Search for the cell housing the specified text and yield its [X, Y] center coordinate. 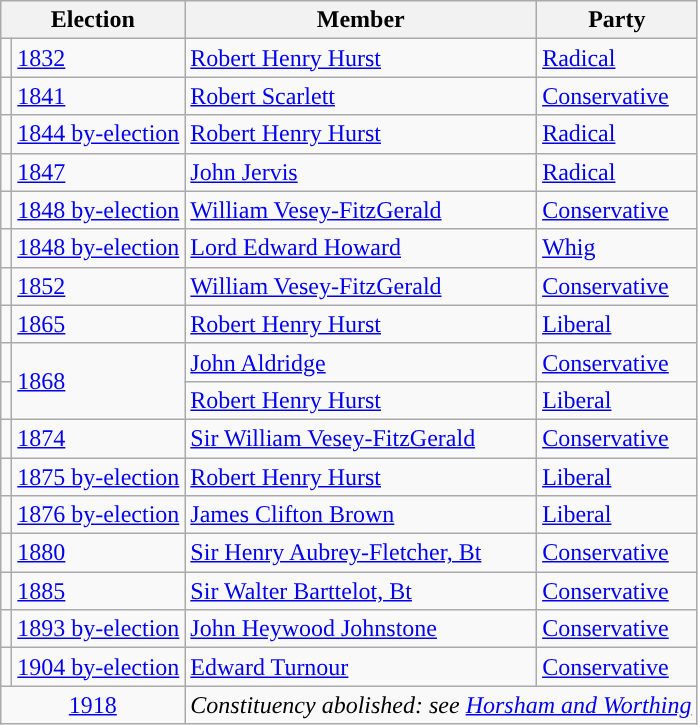
Member [361, 20]
1844 by-election [98, 134]
1868 [98, 381]
John Aldridge [361, 362]
Edward Turnour [361, 667]
1865 [98, 324]
John Jervis [361, 172]
Election [93, 20]
Sir Henry Aubrey-Fletcher, Bt [361, 553]
Constituency abolished: see Horsham and Worthing [441, 705]
1841 [98, 96]
Sir William Vesey-FitzGerald [361, 438]
1918 [93, 705]
Sir Walter Barttelot, Bt [361, 591]
1852 [98, 286]
Robert Scarlett [361, 96]
John Heywood Johnstone [361, 629]
James Clifton Brown [361, 515]
1876 by-election [98, 515]
1904 by-election [98, 667]
Party [617, 20]
1874 [98, 438]
1832 [98, 58]
1875 by-election [98, 477]
1880 [98, 553]
1885 [98, 591]
Lord Edward Howard [361, 248]
1847 [98, 172]
1893 by-election [98, 629]
Whig [617, 248]
